Provide the (x, y) coordinate of the cell's center where the given text is located.  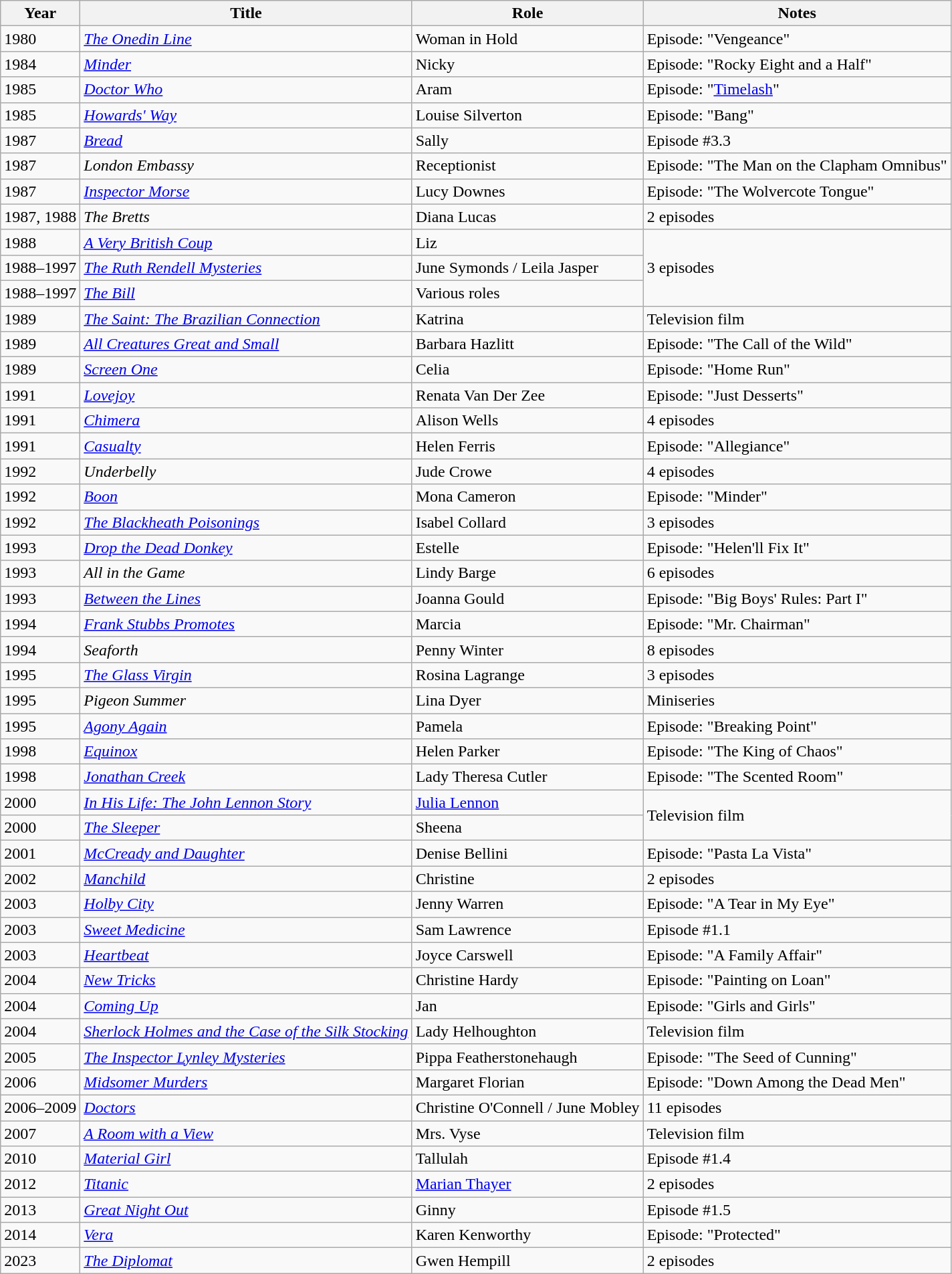
Jenny Warren (527, 904)
Doctors (246, 1107)
Title (246, 13)
Sheena (527, 828)
Helen Parker (527, 752)
2002 (40, 879)
Diana Lucas (527, 217)
Minder (246, 64)
Howards' Way (246, 115)
2005 (40, 1057)
2007 (40, 1134)
Episode: "Allegiance" (797, 446)
The Inspector Lynley Mysteries (246, 1057)
Aram (527, 90)
Agony Again (246, 726)
2010 (40, 1159)
Pippa Featherstonehaugh (527, 1057)
Episode: "Home Run" (797, 370)
The Bretts (246, 217)
Episode #1.1 (797, 930)
Frank Stubbs Promotes (246, 624)
11 episodes (797, 1107)
2006–2009 (40, 1107)
Bread (246, 140)
Pamela (527, 726)
Nicky (527, 64)
Episode #3.3 (797, 140)
Episode: "Big Boys' Rules: Part I" (797, 599)
The Sleeper (246, 828)
Episode: "Minder" (797, 497)
Tallulah (527, 1159)
Lovejoy (246, 395)
Episode: "The Scented Room" (797, 777)
Holby City (246, 904)
Sally (527, 140)
Episode: "Down Among the Dead Men" (797, 1082)
Manchild (246, 879)
Great Night Out (246, 1210)
Episode: "Timelash" (797, 90)
Seaforth (246, 649)
Rosina Lagrange (527, 675)
Notes (797, 13)
Miniseries (797, 700)
Coming Up (246, 1006)
Between the Lines (246, 599)
Isabel Collard (527, 522)
The Glass Virgin (246, 675)
Episode: "Pasta La Vista" (797, 853)
The Saint: The Brazilian Connection (246, 319)
Lucy Downes (527, 191)
Julia Lennon (527, 803)
Episode: "Girls and Girls" (797, 1006)
Estelle (527, 548)
Barbara Hazlitt (527, 344)
Episode: "The Man on the Clapham Omnibus" (797, 166)
Christine (527, 879)
Episode: "The Seed of Cunning" (797, 1057)
Underbelly (246, 471)
Mrs. Vyse (527, 1134)
1984 (40, 64)
2006 (40, 1082)
Episode: "Rocky Eight and a Half" (797, 64)
Screen One (246, 370)
Celia (527, 370)
The Onedin Line (246, 39)
Ginny (527, 1210)
2013 (40, 1210)
The Blackheath Poisonings (246, 522)
Joyce Carswell (527, 955)
Inspector Morse (246, 191)
Helen Ferris (527, 446)
London Embassy (246, 166)
Louise Silverton (527, 115)
The Ruth Rendell Mysteries (246, 268)
2012 (40, 1184)
2001 (40, 853)
Christine O'Connell / June Mobley (527, 1107)
Renata Van Der Zee (527, 395)
Liz (527, 242)
Mona Cameron (527, 497)
Role (527, 13)
Joanna Gould (527, 599)
All Creatures Great and Small (246, 344)
2023 (40, 1261)
Marian Thayer (527, 1184)
Jude Crowe (527, 471)
8 episodes (797, 649)
Sweet Medicine (246, 930)
Lady Helhoughton (527, 1031)
Episode: "Painting on Loan" (797, 980)
A Room with a View (246, 1134)
Jonathan Creek (246, 777)
Woman in Hold (527, 39)
Episode: "Vengeance" (797, 39)
Doctor Who (246, 90)
Episode: "Helen'll Fix It" (797, 548)
Episode: "Bang" (797, 115)
6 episodes (797, 573)
Receptionist (527, 166)
Katrina (527, 319)
June Symonds / Leila Jasper (527, 268)
The Bill (246, 293)
Episode: "Mr. Chairman" (797, 624)
Episode: "Breaking Point" (797, 726)
Sherlock Holmes and the Case of the Silk Stocking (246, 1031)
Various roles (527, 293)
Casualty (246, 446)
Episode: "The Wolvercote Tongue" (797, 191)
Denise Bellini (527, 853)
A Very British Coup (246, 242)
Chimera (246, 421)
2014 (40, 1235)
Equinox (246, 752)
Karen Kenworthy (527, 1235)
Episode #1.4 (797, 1159)
Episode: "A Family Affair" (797, 955)
Heartbeat (246, 955)
Vera (246, 1235)
Episode: "Just Desserts" (797, 395)
Marcia (527, 624)
Jan (527, 1006)
Drop the Dead Donkey (246, 548)
Penny Winter (527, 649)
Christine Hardy (527, 980)
Pigeon Summer (246, 700)
Alison Wells (527, 421)
Episode: "A Tear in My Eye" (797, 904)
Margaret Florian (527, 1082)
1987, 1988 (40, 217)
In His Life: The John Lennon Story (246, 803)
Year (40, 13)
Sam Lawrence (527, 930)
1980 (40, 39)
Lindy Barge (527, 573)
Episode #1.5 (797, 1210)
Lady Theresa Cutler (527, 777)
Gwen Hempill (527, 1261)
1988 (40, 242)
Titanic (246, 1184)
Episode: "Protected" (797, 1235)
McCready and Daughter (246, 853)
The Diplomat (246, 1261)
Boon (246, 497)
Episode: "The King of Chaos" (797, 752)
Episode: "The Call of the Wild" (797, 344)
Midsomer Murders (246, 1082)
Lina Dyer (527, 700)
All in the Game (246, 573)
Material Girl (246, 1159)
New Tricks (246, 980)
